Identify which cell holds the provided text, then report its (x, y) central coordinate. 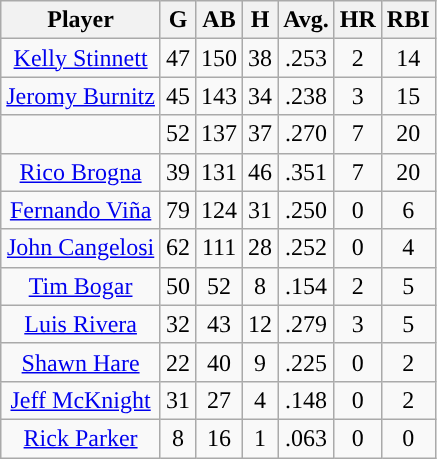
.154 (306, 286)
Avg. (306, 20)
.063 (306, 438)
Tim Bogar (81, 286)
143 (220, 96)
.148 (306, 400)
14 (408, 58)
32 (178, 324)
22 (178, 362)
.238 (306, 96)
RBI (408, 20)
Fernando Viña (81, 210)
111 (220, 248)
40 (220, 362)
.270 (306, 134)
Shawn Hare (81, 362)
.279 (306, 324)
Rico Brogna (81, 172)
Luis Rivera (81, 324)
150 (220, 58)
12 (260, 324)
38 (260, 58)
John Cangelosi (81, 248)
79 (178, 210)
Rick Parker (81, 438)
37 (260, 134)
46 (260, 172)
.253 (306, 58)
50 (178, 286)
15 (408, 96)
1 (260, 438)
34 (260, 96)
47 (178, 58)
124 (220, 210)
Jeff McKnight (81, 400)
Player (81, 20)
H (260, 20)
AB (220, 20)
.252 (306, 248)
137 (220, 134)
39 (178, 172)
9 (260, 362)
28 (260, 248)
HR (358, 20)
.225 (306, 362)
G (178, 20)
27 (220, 400)
131 (220, 172)
.351 (306, 172)
6 (408, 210)
45 (178, 96)
62 (178, 248)
.250 (306, 210)
Kelly Stinnett (81, 58)
43 (220, 324)
16 (220, 438)
Jeromy Burnitz (81, 96)
